From the cell containing the given text, extract its center point as [X, Y] coordinate. 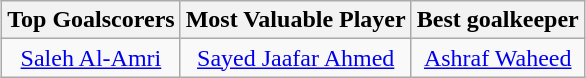
Saleh Al-Amri [91, 58]
Top Goalscorers [91, 20]
Best goalkeeper [498, 20]
Most Valuable Player [296, 20]
Sayed Jaafar Ahmed [296, 58]
Ashraf Waheed [498, 58]
